Capture the cell that displays the provided text and extract its [X, Y] central coordinate. 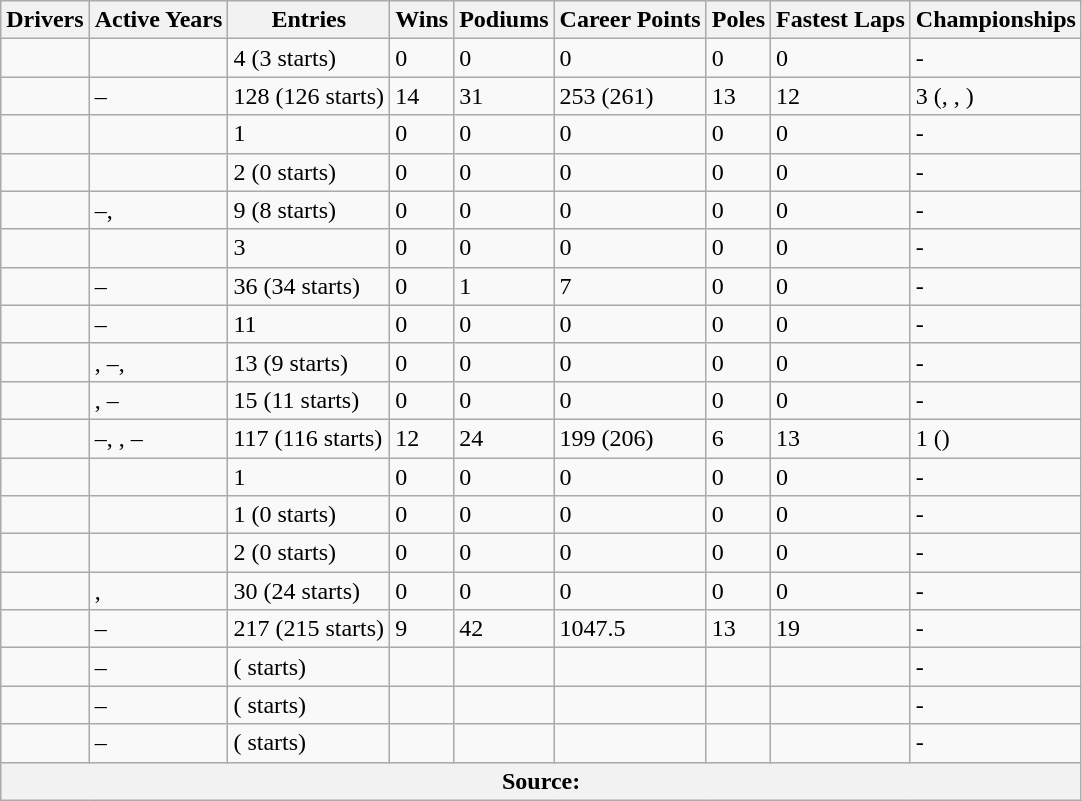
1047.5 [630, 629]
19 [841, 629]
217 (215 starts) [309, 629]
Fastest Laps [841, 20]
Championships [996, 20]
11 [309, 324]
24 [504, 438]
1 (0 starts) [309, 515]
14 [422, 96]
6 [738, 438]
199 (206) [630, 438]
13 (9 starts) [309, 362]
, –, [158, 362]
4 (3 starts) [309, 58]
9 [422, 629]
3 [309, 248]
1 () [996, 438]
Entries [309, 20]
Poles [738, 20]
, – [158, 400]
117 (116 starts) [309, 438]
Career Points [630, 20]
30 (24 starts) [309, 591]
31 [504, 96]
–, , – [158, 438]
Active Years [158, 20]
253 (261) [630, 96]
, [158, 591]
15 (11 starts) [309, 400]
7 [630, 286]
3 (, , ) [996, 96]
128 (126 starts) [309, 96]
Drivers [45, 20]
Podiums [504, 20]
9 (8 starts) [309, 210]
Wins [422, 20]
36 (34 starts) [309, 286]
–, [158, 210]
Source: [542, 781]
42 [504, 629]
